Search for the cell housing the specified text and yield its (X, Y) center coordinate. 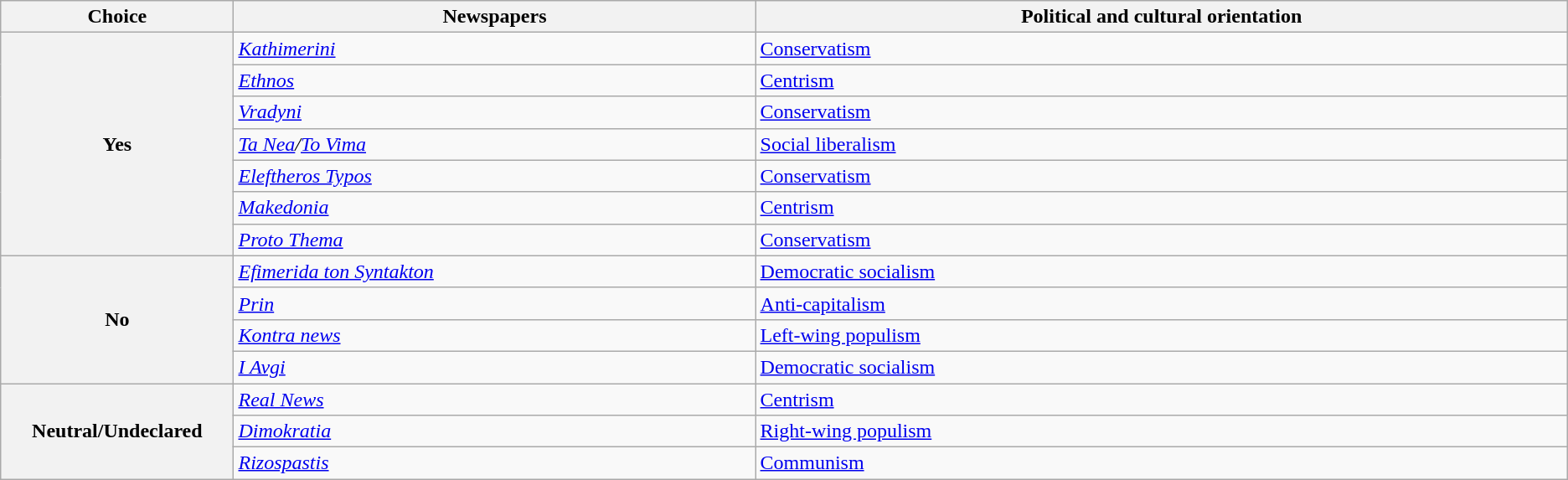
Rizospastis (494, 463)
Anti-capitalism (1161, 303)
Right-wing populism (1161, 431)
Vradyni (494, 112)
Eleftheros Typos (494, 176)
No (117, 319)
Neutral/Undeclared (117, 431)
Communism (1161, 463)
Kontra news (494, 335)
Choice (117, 17)
Proto Thema (494, 240)
Efimerida ton Syntakton (494, 271)
Political and cultural orientation (1161, 17)
Newspapers (494, 17)
Dimokratia (494, 431)
Kathimerini (494, 49)
Social liberalism (1161, 144)
Real News (494, 400)
Makedonia (494, 208)
Left-wing populism (1161, 335)
Prin (494, 303)
I Avgi (494, 367)
Yes (117, 144)
Ta Nea/To Vima (494, 144)
Ethnos (494, 80)
